Detect which cell encompasses the target text, then output its (X, Y) center coordinate. 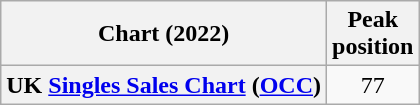
Chart (2022) (164, 34)
77 (373, 85)
Peakposition (373, 34)
UK Singles Sales Chart (OCC) (164, 85)
